Detect which cell encompasses the target text, then output its (X, Y) center coordinate. 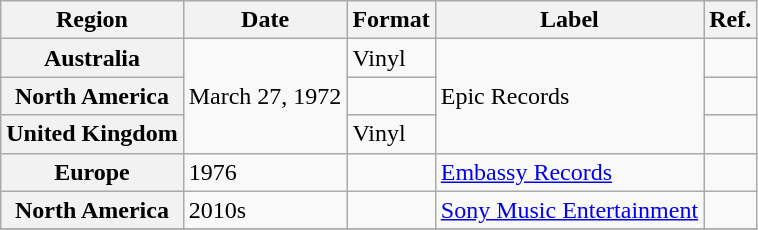
2010s (265, 210)
Region (92, 20)
United Kingdom (92, 134)
Embassy Records (569, 172)
Date (265, 20)
March 27, 1972 (265, 96)
Label (569, 20)
Australia (92, 58)
Ref. (730, 20)
Sony Music Entertainment (569, 210)
Europe (92, 172)
Epic Records (569, 96)
Format (391, 20)
1976 (265, 172)
